Detect which cell encompasses the target text, then output its [x, y] center coordinate. 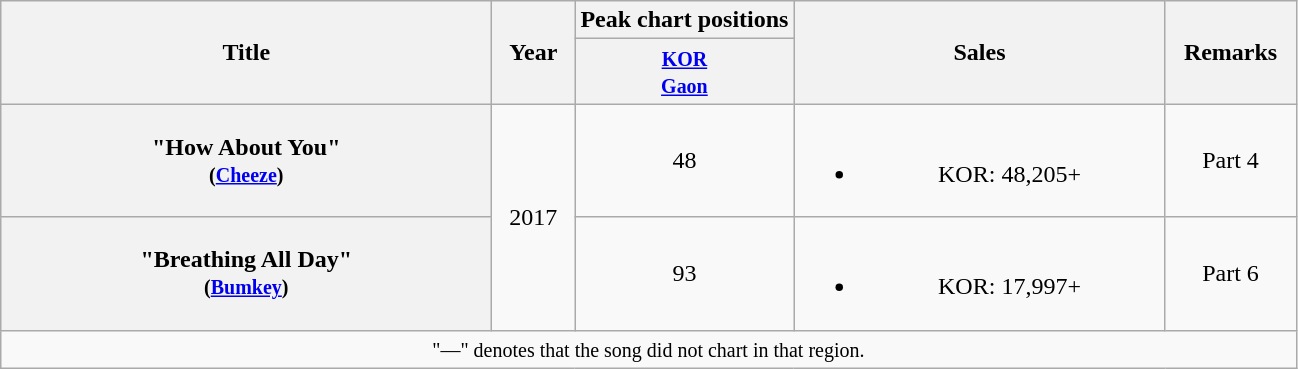
93 [684, 274]
Title [246, 52]
48 [684, 160]
"How About You"(Cheeze) [246, 160]
KOR: 17,997+ [980, 274]
"—" denotes that the song did not chart in that region. [648, 349]
KORGaon [684, 72]
Part 4 [1230, 160]
Peak chart positions [684, 20]
Part 6 [1230, 274]
KOR: 48,205+ [980, 160]
"Breathing All Day"(Bumkey) [246, 274]
Sales [980, 52]
2017 [534, 217]
Remarks [1230, 52]
Year [534, 52]
